Locate the cell with the specified text and output its [x, y] center coordinate. 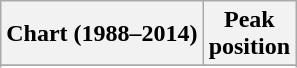
Peakposition [249, 34]
Chart (1988–2014) [102, 34]
